From the cell containing the given text, extract its center point as (X, Y) coordinate. 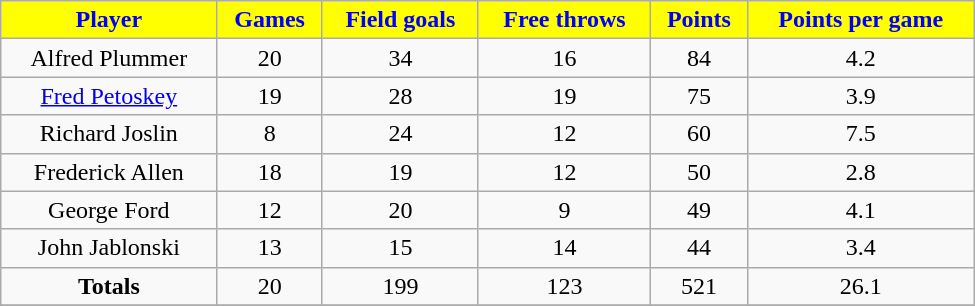
Field goals (400, 20)
George Ford (109, 210)
2.8 (860, 172)
18 (270, 172)
84 (700, 58)
4.1 (860, 210)
44 (700, 248)
Points (700, 20)
Frederick Allen (109, 172)
Alfred Plummer (109, 58)
34 (400, 58)
199 (400, 286)
Totals (109, 286)
28 (400, 96)
15 (400, 248)
49 (700, 210)
9 (564, 210)
123 (564, 286)
Games (270, 20)
Player (109, 20)
John Jablonski (109, 248)
Richard Joslin (109, 134)
26.1 (860, 286)
7.5 (860, 134)
Free throws (564, 20)
Points per game (860, 20)
16 (564, 58)
3.9 (860, 96)
24 (400, 134)
60 (700, 134)
4.2 (860, 58)
Fred Petoskey (109, 96)
75 (700, 96)
14 (564, 248)
8 (270, 134)
521 (700, 286)
13 (270, 248)
50 (700, 172)
3.4 (860, 248)
